Determine the [x, y] coordinate at the center of the cell enclosing the given text.  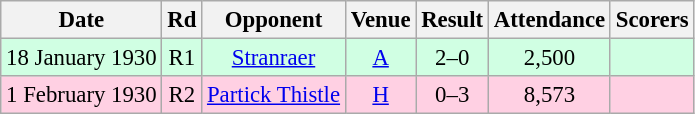
Result [452, 20]
Rd [182, 20]
Venue [380, 20]
1 February 1930 [82, 95]
0–3 [452, 95]
2,500 [549, 58]
Opponent [274, 20]
Scorers [652, 20]
8,573 [549, 95]
Stranraer [274, 58]
Date [82, 20]
Attendance [549, 20]
18 January 1930 [82, 58]
2–0 [452, 58]
R2 [182, 95]
Partick Thistle [274, 95]
R1 [182, 58]
A [380, 58]
H [380, 95]
